Provide the (X, Y) coordinate of the cell's center where the given text is located.  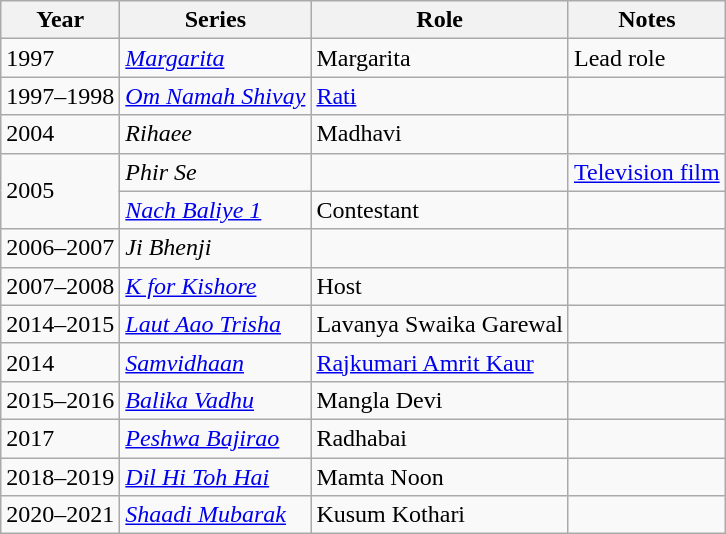
Ji Bhenji (216, 248)
Laut Aao Trisha (216, 324)
Dil Hi Toh Hai (216, 477)
Phir Se (216, 172)
Rati (440, 96)
Host (440, 286)
Nach Baliye 1 (216, 210)
Rajkumari Amrit Kaur (440, 362)
Notes (646, 20)
2014–2015 (60, 324)
2017 (60, 438)
Contestant (440, 210)
1997–1998 (60, 96)
2006–2007 (60, 248)
Samvidhaan (216, 362)
2005 (60, 191)
Shaadi Mubarak (216, 515)
2020–2021 (60, 515)
K for Kishore (216, 286)
Radhabai (440, 438)
2007–2008 (60, 286)
Balika Vadhu (216, 400)
Mangla Devi (440, 400)
Lavanya Swaika Garewal (440, 324)
Peshwa Bajirao (216, 438)
Television film (646, 172)
Lead role (646, 58)
2018–2019 (60, 477)
Madhavi (440, 134)
2004 (60, 134)
Mamta Noon (440, 477)
Om Namah Shivay (216, 96)
Role (440, 20)
2015–2016 (60, 400)
Rihaee (216, 134)
2014 (60, 362)
1997 (60, 58)
Year (60, 20)
Series (216, 20)
Kusum Kothari (440, 515)
